Output the (x, y) coordinate of the center of the cell containing the given text.  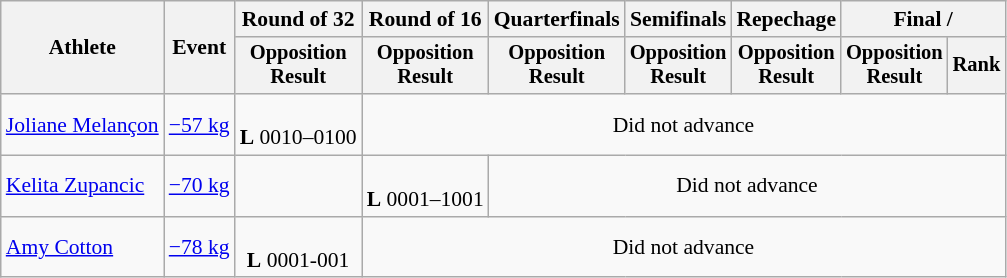
Round of 32 (298, 19)
Event (200, 48)
L 0010–0100 (298, 124)
Repechage (786, 19)
−78 kg (200, 248)
−70 kg (200, 186)
Rank (977, 66)
Amy Cotton (82, 248)
Final / (923, 19)
Athlete (82, 48)
L 0001–1001 (426, 186)
Semifinals (678, 19)
L 0001-001 (298, 248)
Kelita Zupancic (82, 186)
Joliane Melançon (82, 124)
Round of 16 (426, 19)
Quarterfinals (557, 19)
−57 kg (200, 124)
